Pinpoint the cell where the given text exists, returning its (X, Y) midpoint coordinate. 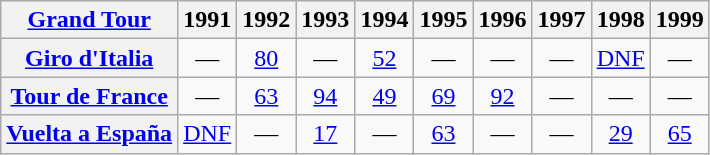
1997 (562, 20)
69 (444, 96)
Giro d'Italia (90, 58)
80 (266, 58)
1999 (680, 20)
94 (326, 96)
49 (384, 96)
17 (326, 134)
29 (620, 134)
1998 (620, 20)
1992 (266, 20)
65 (680, 134)
1991 (208, 20)
92 (502, 96)
1994 (384, 20)
52 (384, 58)
Grand Tour (90, 20)
Tour de France (90, 96)
1993 (326, 20)
Vuelta a España (90, 134)
1995 (444, 20)
1996 (502, 20)
